Search for the cell housing the specified text and yield its (x, y) center coordinate. 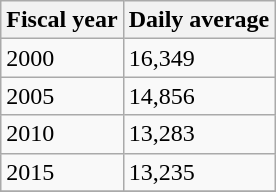
2005 (62, 96)
13,235 (199, 172)
2000 (62, 58)
Fiscal year (62, 20)
13,283 (199, 134)
14,856 (199, 96)
16,349 (199, 58)
2015 (62, 172)
2010 (62, 134)
Daily average (199, 20)
